Find where the given text appears and provide that cell's center as [X, Y] coordinate. 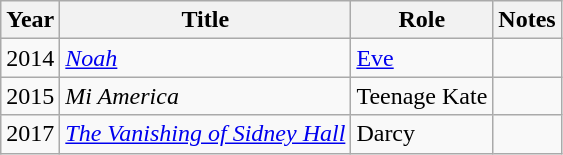
2015 [30, 96]
Noah [206, 58]
2017 [30, 134]
Mi America [206, 96]
The Vanishing of Sidney Hall [206, 134]
Darcy [422, 134]
Title [206, 20]
Role [422, 20]
Teenage Kate [422, 96]
Notes [527, 20]
Eve [422, 58]
Year [30, 20]
2014 [30, 58]
